Return [x, y] of the center of cell containing provided text 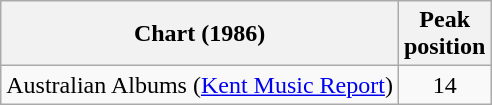
Australian Albums (Kent Music Report) [200, 85]
14 [444, 85]
Chart (1986) [200, 34]
Peakposition [444, 34]
